Return the (x, y) coordinate for the center point of the cell that contains the specified text.  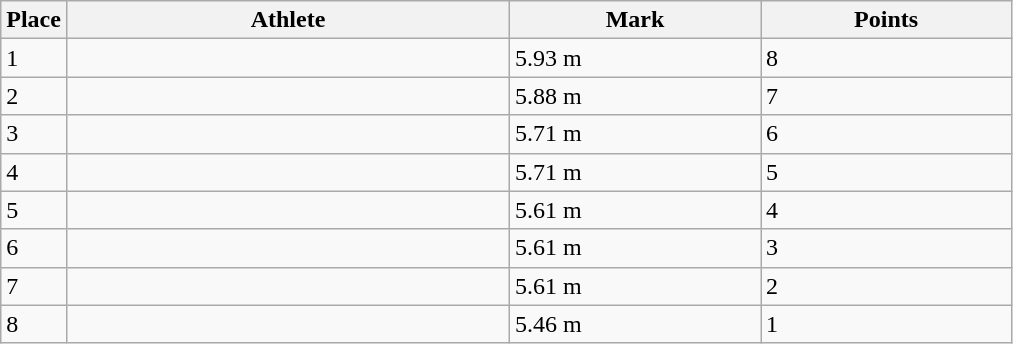
Place (34, 20)
Athlete (288, 20)
5.46 m (636, 324)
5.93 m (636, 58)
Mark (636, 20)
5.88 m (636, 96)
Points (886, 20)
